Locate the cell with the specified text and output its (x, y) center coordinate. 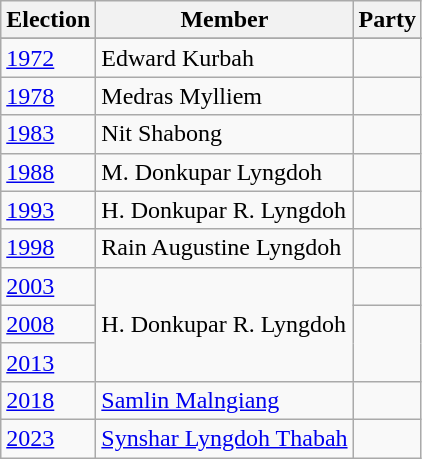
Member (224, 20)
1978 (48, 96)
2023 (48, 438)
Edward Kurbah (224, 58)
1983 (48, 134)
Samlin Malngiang (224, 400)
Nit Shabong (224, 134)
1972 (48, 58)
Party (387, 20)
Rain Augustine Lyngdoh (224, 248)
M. Donkupar Lyngdoh (224, 172)
Synshar Lyngdoh Thabah (224, 438)
2018 (48, 400)
Medras Mylliem (224, 96)
1993 (48, 210)
2013 (48, 362)
2003 (48, 286)
1988 (48, 172)
2008 (48, 324)
1998 (48, 248)
Election (48, 20)
